Detect which cell encompasses the target text, then output its [x, y] center coordinate. 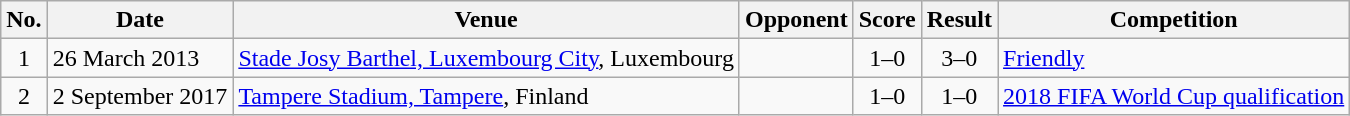
2018 FIFA World Cup qualification [1174, 96]
Competition [1174, 20]
Score [887, 20]
3–0 [959, 58]
Result [959, 20]
2 [24, 96]
1 [24, 58]
Stade Josy Barthel, Luxembourg City, Luxembourg [486, 58]
Friendly [1174, 58]
26 March 2013 [140, 58]
Venue [486, 20]
2 September 2017 [140, 96]
Date [140, 20]
Tampere Stadium, Tampere, Finland [486, 96]
Opponent [796, 20]
No. [24, 20]
